Extract the (x, y) coordinate from the center of the cell holding the provided text.  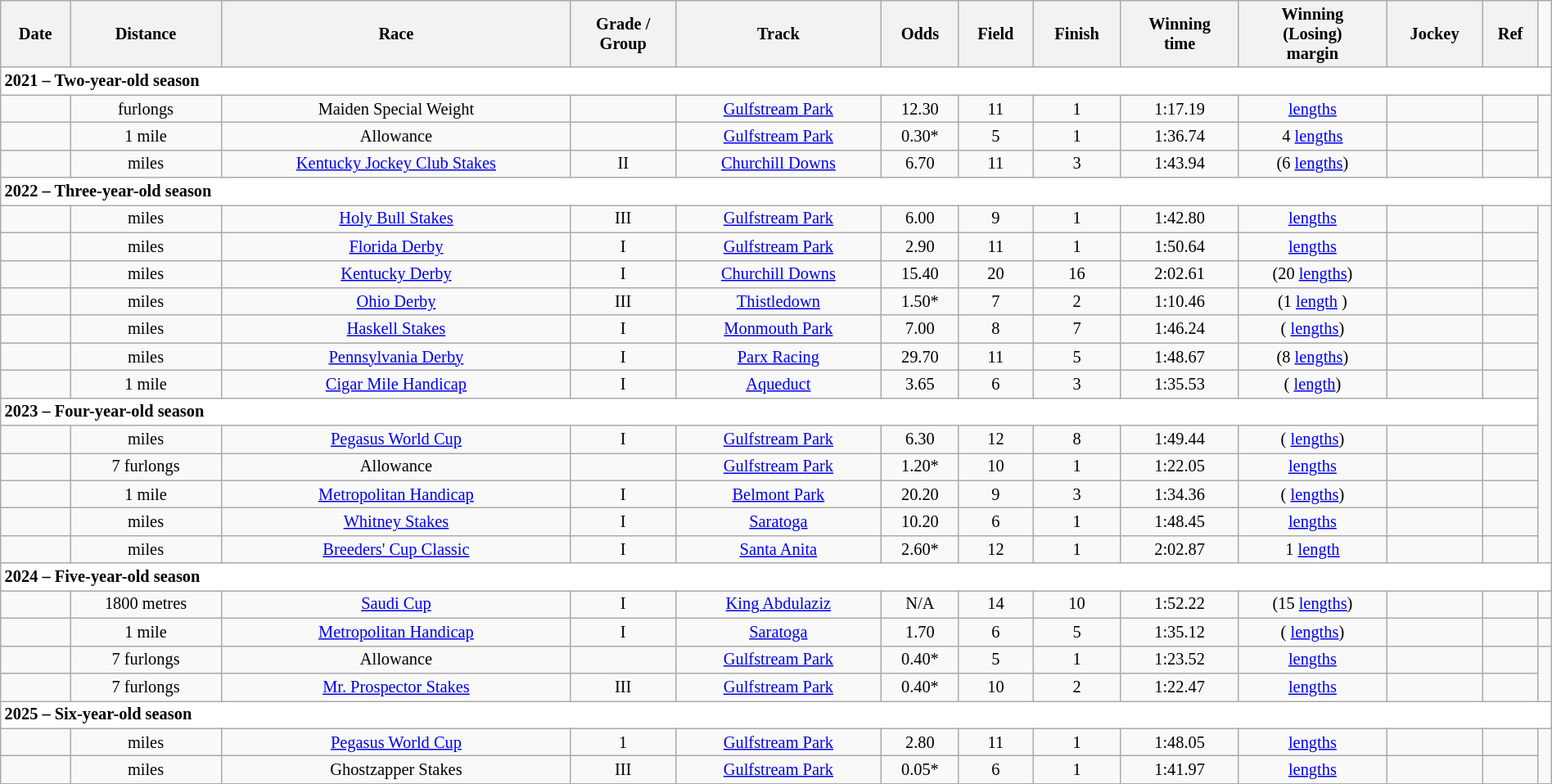
Monmouth Park (778, 329)
King Abdulaziz (778, 604)
1:46.24 (1179, 329)
(1 length ) (1313, 301)
Maiden Special Weight (396, 109)
Distance (146, 34)
7.00 (920, 329)
1.50* (920, 301)
1:34.36 (1179, 494)
( length) (1313, 384)
Mr. Prospector Stakes (396, 687)
1 length (1313, 549)
Santa Anita (778, 549)
Breeders' Cup Classic (396, 549)
Thistledown (778, 301)
2.60* (920, 549)
3.65 (920, 384)
1:36.74 (1179, 136)
2.90 (920, 246)
1:10.46 (1179, 301)
2.80 (920, 742)
Winning(Losing)margin (1313, 34)
15.40 (920, 274)
(20 lengths) (1313, 274)
1:48.67 (1179, 357)
1:22.05 (1179, 466)
Finish (1077, 34)
1:35.53 (1179, 384)
N/A (920, 604)
1:23.52 (1179, 660)
Date (36, 34)
1.20* (920, 466)
1:42.80 (1179, 219)
4 lengths (1313, 136)
1:43.94 (1179, 164)
(8 lengths) (1313, 357)
Holy Bull Stakes (396, 219)
14 (995, 604)
Winningtime (1179, 34)
1:49.44 (1179, 439)
Haskell Stakes (396, 329)
Whitney Stakes (396, 521)
10.20 (920, 521)
2:02.87 (1179, 549)
1:17.19 (1179, 109)
0.30* (920, 136)
Track (778, 34)
12.30 (920, 109)
20.20 (920, 494)
Cigar Mile Handicap (396, 384)
(6 lengths) (1313, 164)
Belmont Park (778, 494)
1:50.64 (1179, 246)
Odds (920, 34)
Ghostzapper Stakes (396, 769)
2023 – Four-year-old season (769, 412)
16 (1077, 274)
2022 – Three-year-old season (776, 191)
II (623, 164)
Florida Derby (396, 246)
2021 – Two-year-old season (776, 81)
1:48.45 (1179, 521)
Kentucky Derby (396, 274)
6.30 (920, 439)
1:52.22 (1179, 604)
Pennsylvania Derby (396, 357)
1:35.12 (1179, 632)
Ref (1510, 34)
Race (396, 34)
1:41.97 (1179, 769)
Grade /Group (623, 34)
20 (995, 274)
Ohio Derby (396, 301)
6.00 (920, 219)
0.05* (920, 769)
2:02.61 (1179, 274)
furlongs (146, 109)
Saudi Cup (396, 604)
2024 – Five-year-old season (776, 577)
Parx Racing (778, 357)
(15 lengths) (1313, 604)
1:48.05 (1179, 742)
Field (995, 34)
1.70 (920, 632)
2025 – Six-year-old season (776, 714)
Jockey (1434, 34)
Aqueduct (778, 384)
1800 metres (146, 604)
29.70 (920, 357)
6.70 (920, 164)
Kentucky Jockey Club Stakes (396, 164)
1:22.47 (1179, 687)
